For the text-containing cell, return its midpoint in [X, Y] coordinate format. 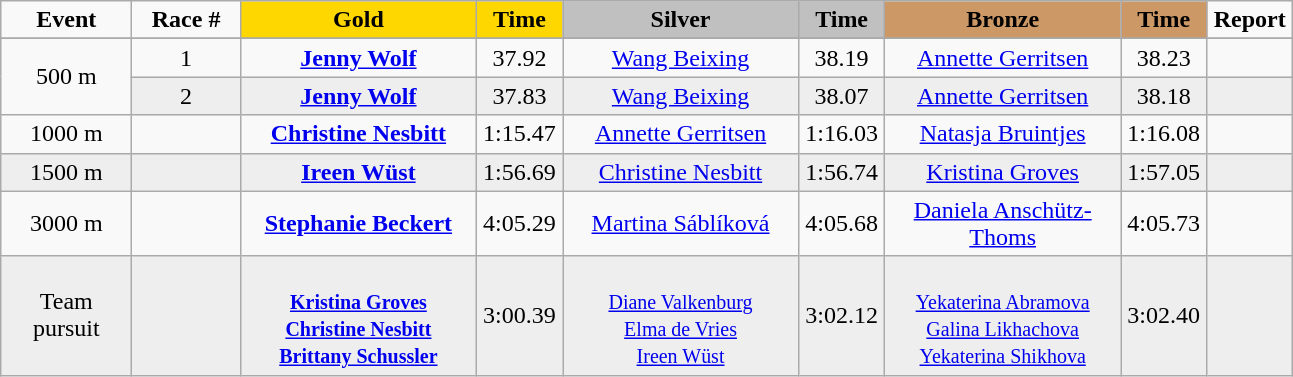
Kristina Groves [1003, 172]
Report [1250, 20]
3:02.12 [842, 316]
Stephanie Beckert [358, 224]
1:16.08 [1164, 134]
Gold [358, 20]
Event [66, 20]
37.92 [519, 58]
4:05.73 [1164, 224]
Bronze [1003, 20]
1 [186, 58]
38.18 [1164, 96]
Team pursuit [66, 316]
4:05.29 [519, 224]
1:16.03 [842, 134]
1000 m [66, 134]
1:56.74 [842, 172]
38.19 [842, 58]
3:02.40 [1164, 316]
Yekaterina AbramovaGalina LikhachovaYekaterina Shikhova [1003, 316]
1:15.47 [519, 134]
37.83 [519, 96]
500 m [66, 77]
4:05.68 [842, 224]
Daniela Anschütz-Thoms [1003, 224]
3:00.39 [519, 316]
1500 m [66, 172]
Martina Sáblíková [680, 224]
1:56.69 [519, 172]
Kristina GrovesChristine NesbittBrittany Schussler [358, 316]
Diane ValkenburgElma de VriesIreen Wüst [680, 316]
2 [186, 96]
Ireen Wüst [358, 172]
38.07 [842, 96]
38.23 [1164, 58]
1:57.05 [1164, 172]
Silver [680, 20]
Race # [186, 20]
3000 m [66, 224]
Natasja Bruintjes [1003, 134]
